Capture the cell that displays the provided text and extract its [X, Y] central coordinate. 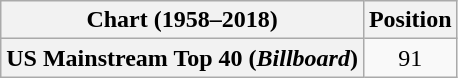
Chart (1958–2018) [182, 20]
US Mainstream Top 40 (Billboard) [182, 58]
91 [410, 58]
Position [410, 20]
